Locate the cell with the specified text and output its (x, y) center coordinate. 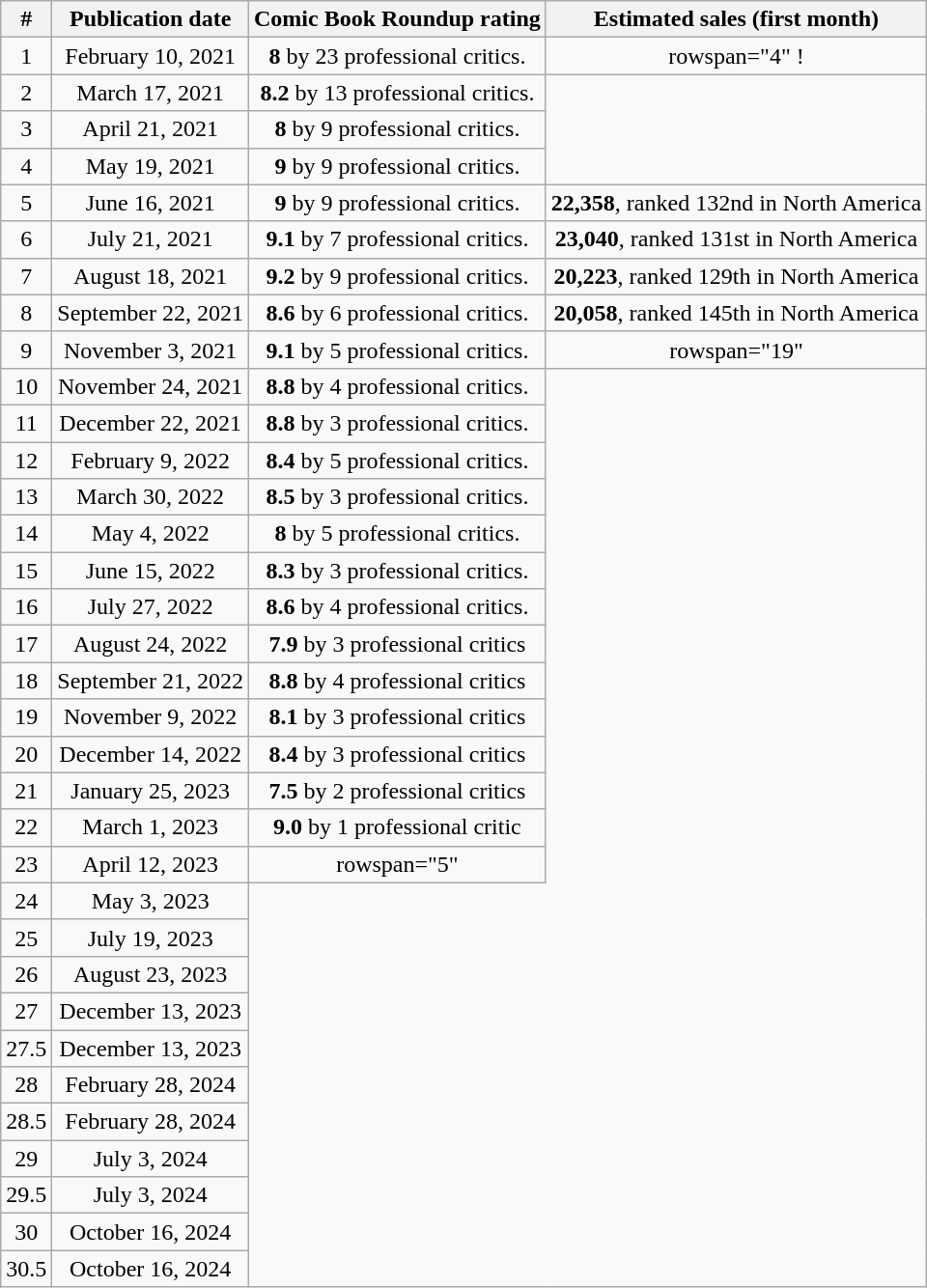
29 (27, 1159)
9.0 by 1 professional critic (398, 827)
17 (27, 644)
Comic Book Roundup rating (398, 19)
April 21, 2021 (151, 129)
9 (27, 350)
11 (27, 423)
22 (27, 827)
Estimated sales (first month) (736, 19)
20,223, ranked 129th in North America (736, 276)
rowspan="4" ! (736, 56)
September 21, 2022 (151, 681)
30 (27, 1232)
27.5 (27, 1048)
8.5 by 3 professional critics. (398, 497)
22,358, ranked 132nd in North America (736, 203)
8 by 5 professional critics. (398, 534)
6 (27, 239)
January 25, 2023 (151, 791)
December 14, 2022 (151, 754)
9.1 by 5 professional critics. (398, 350)
19 (27, 717)
February 9, 2022 (151, 461)
November 24, 2021 (151, 386)
14 (27, 534)
August 24, 2022 (151, 644)
May 4, 2022 (151, 534)
February 10, 2021 (151, 56)
10 (27, 386)
21 (27, 791)
December 22, 2021 (151, 423)
August 23, 2023 (151, 974)
23 (27, 864)
# (27, 19)
9.2 by 9 professional critics. (398, 276)
20 (27, 754)
rowspan="19" (736, 350)
July 19, 2023 (151, 938)
3 (27, 129)
July 27, 2022 (151, 607)
7.9 by 3 professional critics (398, 644)
8.4 by 3 professional critics (398, 754)
28.5 (27, 1122)
4 (27, 166)
rowspan="5" (398, 864)
May 3, 2023 (151, 901)
24 (27, 901)
12 (27, 461)
25 (27, 938)
8.4 by 5 professional critics. (398, 461)
November 3, 2021 (151, 350)
9.1 by 7 professional critics. (398, 239)
16 (27, 607)
8.8 by 4 professional critics (398, 681)
1 (27, 56)
8.3 by 3 professional critics. (398, 571)
8.2 by 13 professional critics. (398, 93)
2 (27, 93)
8 by 23 professional critics. (398, 56)
29.5 (27, 1195)
28 (27, 1085)
March 30, 2022 (151, 497)
June 16, 2021 (151, 203)
8 (27, 313)
November 9, 2022 (151, 717)
27 (27, 1011)
Publication date (151, 19)
26 (27, 974)
8.8 by 4 professional critics. (398, 386)
8 by 9 professional critics. (398, 129)
March 1, 2023 (151, 827)
8.6 by 4 professional critics. (398, 607)
July 21, 2021 (151, 239)
30.5 (27, 1269)
15 (27, 571)
March 17, 2021 (151, 93)
August 18, 2021 (151, 276)
7.5 by 2 professional critics (398, 791)
8.1 by 3 professional critics (398, 717)
23,040, ranked 131st in North America (736, 239)
5 (27, 203)
20,058, ranked 145th in North America (736, 313)
April 12, 2023 (151, 864)
13 (27, 497)
7 (27, 276)
September 22, 2021 (151, 313)
8.8 by 3 professional critics. (398, 423)
8.6 by 6 professional critics. (398, 313)
18 (27, 681)
May 19, 2021 (151, 166)
June 15, 2022 (151, 571)
